Capture the cell that displays the provided text and extract its (x, y) central coordinate. 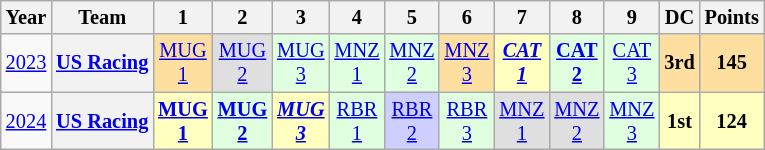
5 (412, 17)
8 (576, 17)
3rd (679, 63)
1 (183, 17)
2024 (26, 121)
4 (356, 17)
CAT1 (522, 63)
DC (679, 17)
3 (300, 17)
7 (522, 17)
RBR2 (412, 121)
2023 (26, 63)
9 (632, 17)
1st (679, 121)
RBR1 (356, 121)
Team (102, 17)
145 (732, 63)
RBR3 (466, 121)
124 (732, 121)
CAT2 (576, 63)
2 (243, 17)
6 (466, 17)
Points (732, 17)
Year (26, 17)
CAT3 (632, 63)
